Capture the cell that displays the provided text and extract its (x, y) central coordinate. 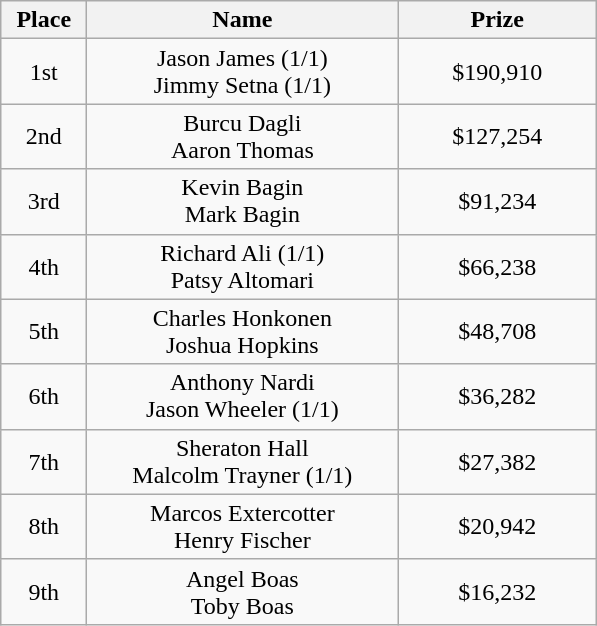
Jason James (1/1) Jimmy Setna (1/1) (242, 72)
Prize (498, 20)
Name (242, 20)
Place (44, 20)
$16,232 (498, 592)
7th (44, 462)
9th (44, 592)
$20,942 (498, 526)
$36,282 (498, 396)
$91,234 (498, 202)
Marcos Extercotter Henry Fischer (242, 526)
Kevin Bagin Mark Bagin (242, 202)
8th (44, 526)
Anthony Nardi Jason Wheeler (1/1) (242, 396)
3rd (44, 202)
Richard Ali (1/1) Patsy Altomari (242, 266)
Charles Honkonen Joshua Hopkins (242, 332)
$48,708 (498, 332)
6th (44, 396)
5th (44, 332)
$190,910 (498, 72)
$127,254 (498, 136)
2nd (44, 136)
Burcu Dagli Aaron Thomas (242, 136)
Angel Boas Toby Boas (242, 592)
Sheraton Hall Malcolm Trayner (1/1) (242, 462)
$66,238 (498, 266)
$27,382 (498, 462)
1st (44, 72)
4th (44, 266)
